Capture the cell that displays the provided text and extract its [x, y] central coordinate. 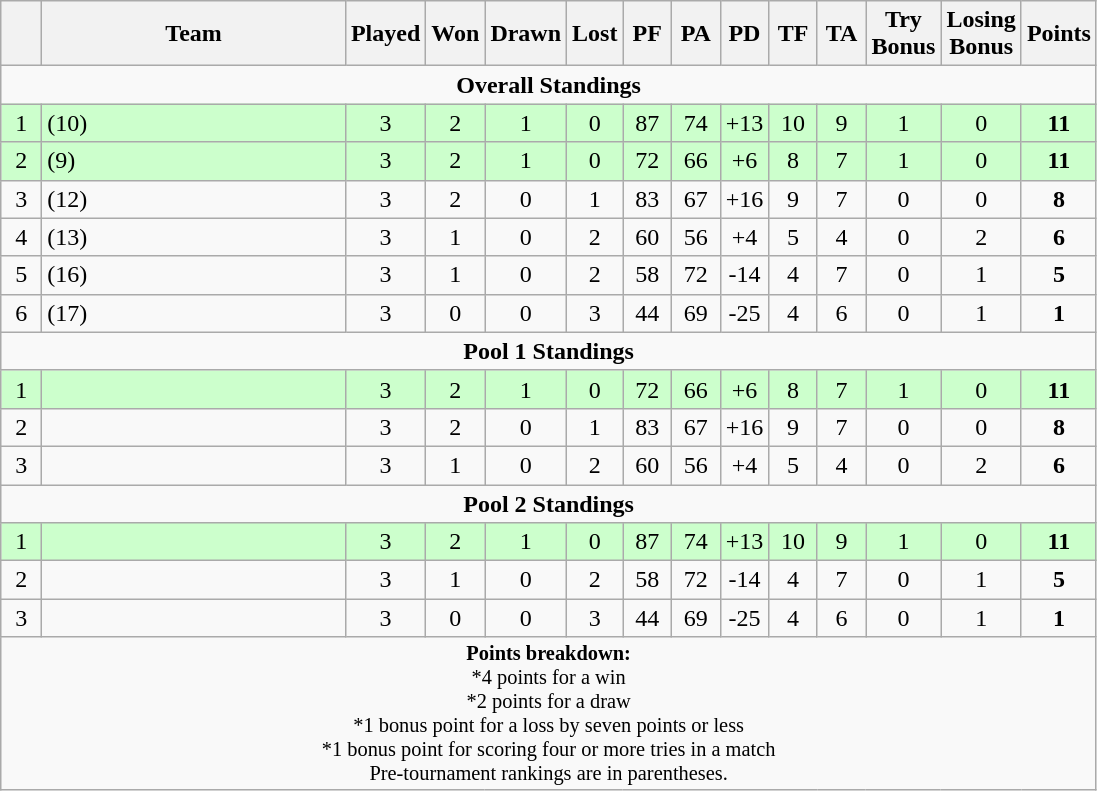
Won [456, 34]
Try Bonus [904, 34]
Team [194, 34]
(16) [194, 275]
PD [744, 34]
(13) [194, 237]
Lost [595, 34]
TA [842, 34]
(12) [194, 199]
Pool 2 Standings [549, 503]
PA [696, 34]
(17) [194, 313]
Losing Bonus [981, 34]
Overall Standings [549, 85]
Pool 1 Standings [549, 351]
Drawn [526, 34]
Played [385, 34]
Points [1058, 34]
(10) [194, 123]
(9) [194, 161]
TF [794, 34]
PF [648, 34]
